From the cell containing the given text, extract its center point as (x, y) coordinate. 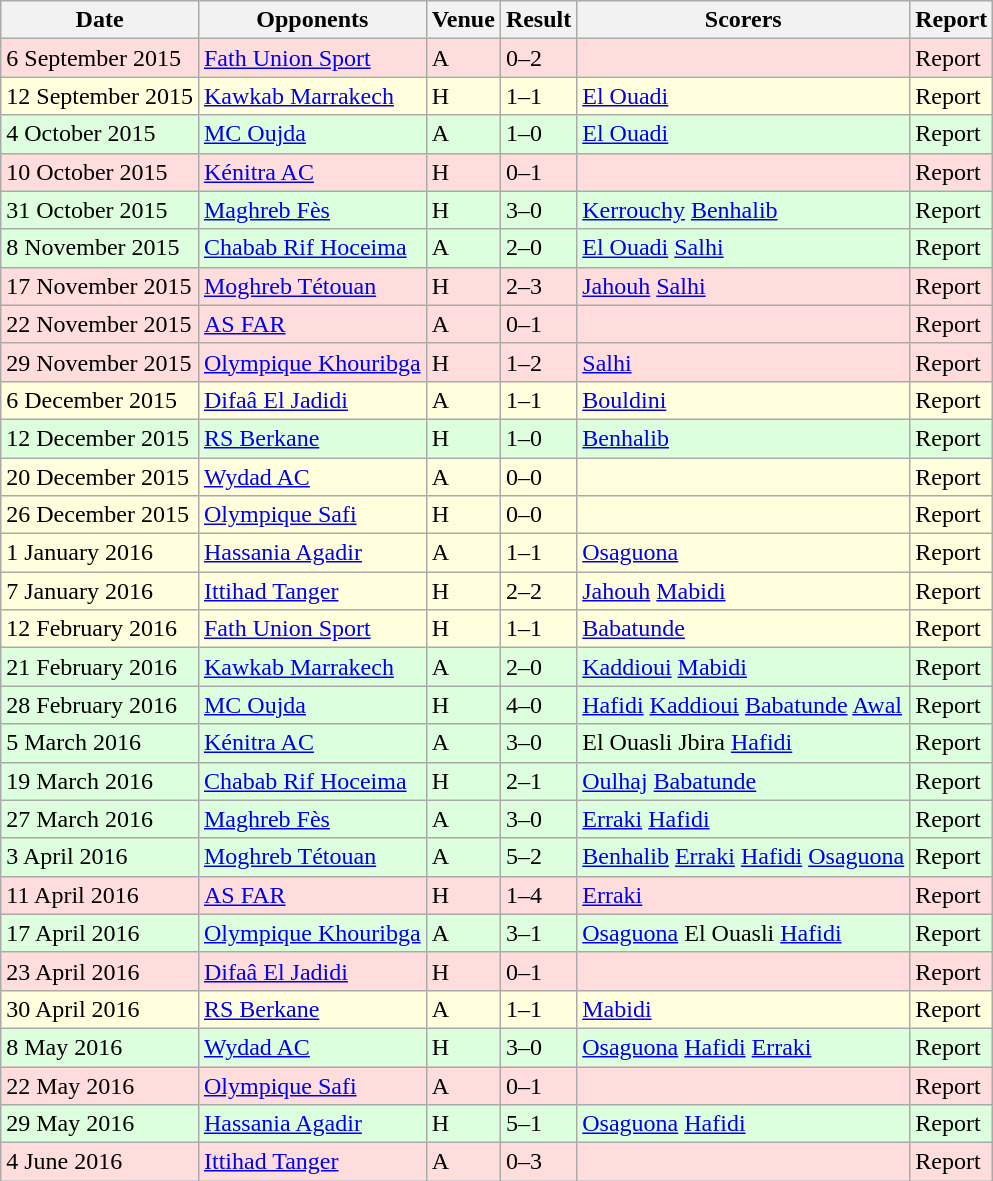
Scorers (744, 20)
Benhalib Erraki Hafidi Osaguona (744, 857)
5–1 (538, 1124)
20 December 2015 (100, 477)
31 October 2015 (100, 210)
Oulhaj Babatunde (744, 781)
1 January 2016 (100, 553)
23 April 2016 (100, 971)
Opponents (312, 20)
Bouldini (744, 400)
21 February 2016 (100, 667)
2–2 (538, 591)
Babatunde (744, 629)
3–1 (538, 933)
22 November 2015 (100, 324)
Benhalib (744, 438)
Result (538, 20)
Osaguona (744, 553)
Erraki Hafidi (744, 819)
4 October 2015 (100, 134)
0–2 (538, 58)
6 September 2015 (100, 58)
El Ouasli Jbira Hafidi (744, 743)
19 March 2016 (100, 781)
29 May 2016 (100, 1124)
27 March 2016 (100, 819)
Venue (463, 20)
1–2 (538, 362)
Jahouh Mabidi (744, 591)
Kerrouchy Benhalib (744, 210)
1–4 (538, 895)
10 October 2015 (100, 172)
5 March 2016 (100, 743)
29 November 2015 (100, 362)
2–3 (538, 286)
17 November 2015 (100, 286)
28 February 2016 (100, 705)
22 May 2016 (100, 1085)
8 May 2016 (100, 1047)
11 April 2016 (100, 895)
Hafidi Kaddioui Babatunde Awal (744, 705)
Salhi (744, 362)
2–1 (538, 781)
0–3 (538, 1162)
Osaguona Hafidi (744, 1124)
17 April 2016 (100, 933)
12 February 2016 (100, 629)
4 June 2016 (100, 1162)
Mabidi (744, 1009)
8 November 2015 (100, 248)
26 December 2015 (100, 515)
Osaguona El Ouasli Hafidi (744, 933)
4–0 (538, 705)
7 January 2016 (100, 591)
5–2 (538, 857)
Kaddioui Mabidi (744, 667)
12 September 2015 (100, 96)
Date (100, 20)
30 April 2016 (100, 1009)
Erraki (744, 895)
12 December 2015 (100, 438)
Jahouh Salhi (744, 286)
El Ouadi Salhi (744, 248)
3 April 2016 (100, 857)
6 December 2015 (100, 400)
Osaguona Hafidi Erraki (744, 1047)
